Find where the given text appears and provide that cell's center as (X, Y) coordinate. 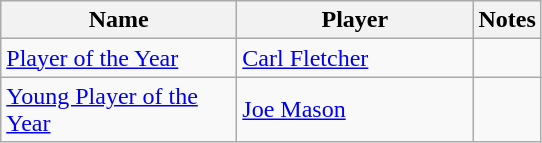
Name (119, 20)
Young Player of the Year (119, 110)
Carl Fletcher (355, 58)
Player of the Year (119, 58)
Notes (507, 20)
Joe Mason (355, 110)
Player (355, 20)
